From the cell containing the given text, extract its center point as (X, Y) coordinate. 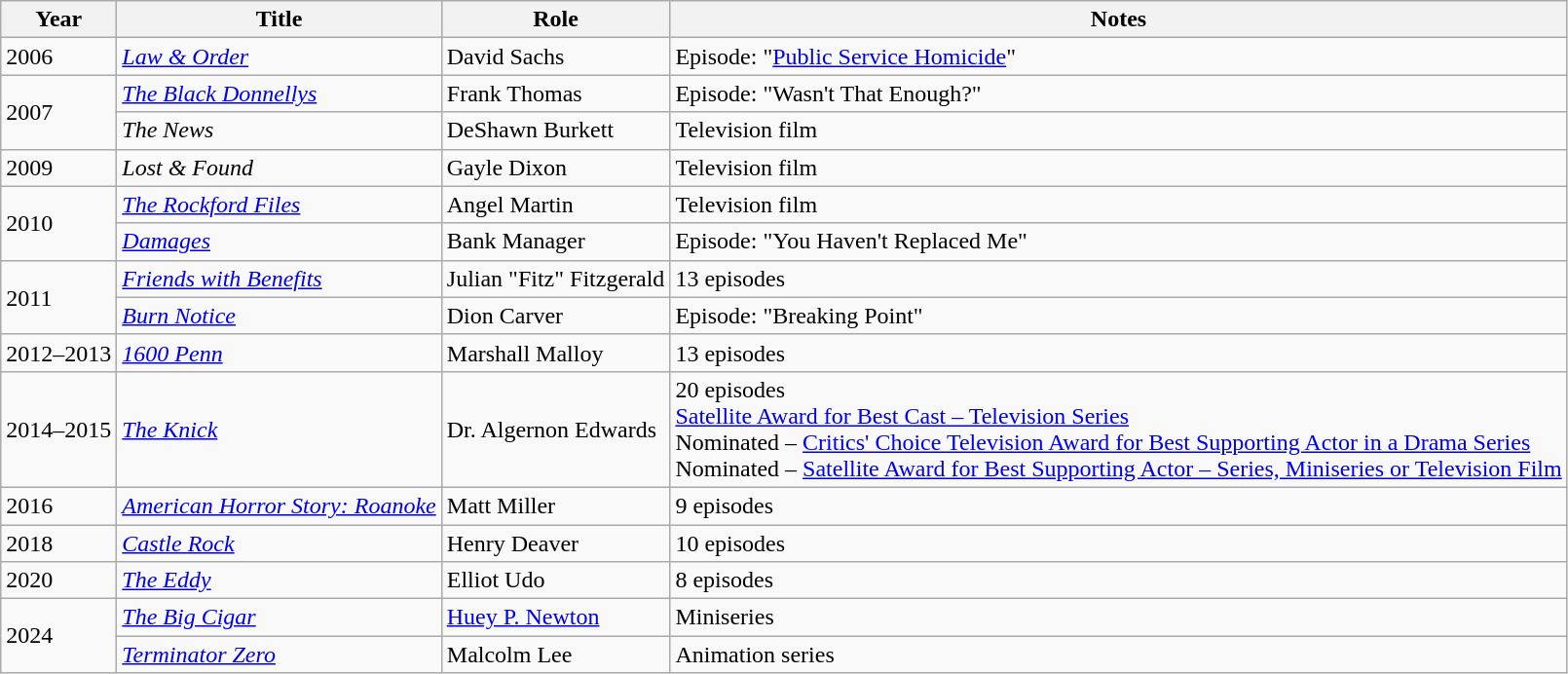
Episode: "Wasn't That Enough?" (1118, 94)
10 episodes (1118, 543)
Dion Carver (555, 316)
Year (58, 19)
Title (279, 19)
2007 (58, 112)
Elliot Udo (555, 580)
Damages (279, 242)
2024 (58, 636)
2016 (58, 505)
The Knick (279, 429)
2011 (58, 297)
Episode: "Breaking Point" (1118, 316)
DeShawn Burkett (555, 131)
David Sachs (555, 56)
The Black Donnellys (279, 94)
1600 Penn (279, 353)
Animation series (1118, 655)
8 episodes (1118, 580)
Malcolm Lee (555, 655)
Terminator Zero (279, 655)
2006 (58, 56)
American Horror Story: Roanoke (279, 505)
Notes (1118, 19)
Episode: "Public Service Homicide" (1118, 56)
Law & Order (279, 56)
2009 (58, 168)
Dr. Algernon Edwards (555, 429)
The Big Cigar (279, 618)
Angel Martin (555, 205)
Julian "Fitz" Fitzgerald (555, 279)
2020 (58, 580)
The Rockford Files (279, 205)
Marshall Malloy (555, 353)
Episode: "You Haven't Replaced Me" (1118, 242)
Gayle Dixon (555, 168)
The News (279, 131)
Burn Notice (279, 316)
2012–2013 (58, 353)
Miniseries (1118, 618)
Friends with Benefits (279, 279)
2014–2015 (58, 429)
2018 (58, 543)
Role (555, 19)
Castle Rock (279, 543)
Henry Deaver (555, 543)
Matt Miller (555, 505)
The Eddy (279, 580)
9 episodes (1118, 505)
Huey P. Newton (555, 618)
Lost & Found (279, 168)
Bank Manager (555, 242)
2010 (58, 223)
Frank Thomas (555, 94)
